From the cell containing the given text, extract its center point as [X, Y] coordinate. 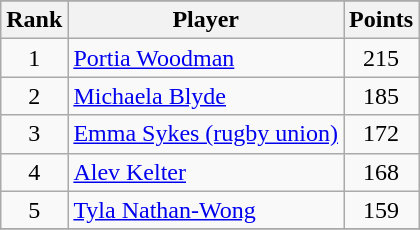
Player [206, 20]
3 [34, 134]
168 [382, 172]
185 [382, 96]
159 [382, 210]
Rank [34, 20]
Emma Sykes (rugby union) [206, 134]
1 [34, 58]
4 [34, 172]
215 [382, 58]
Points [382, 20]
2 [34, 96]
Portia Woodman [206, 58]
172 [382, 134]
5 [34, 210]
Alev Kelter [206, 172]
Michaela Blyde [206, 96]
Tyla Nathan-Wong [206, 210]
